Return [X, Y] of the center of cell containing provided text 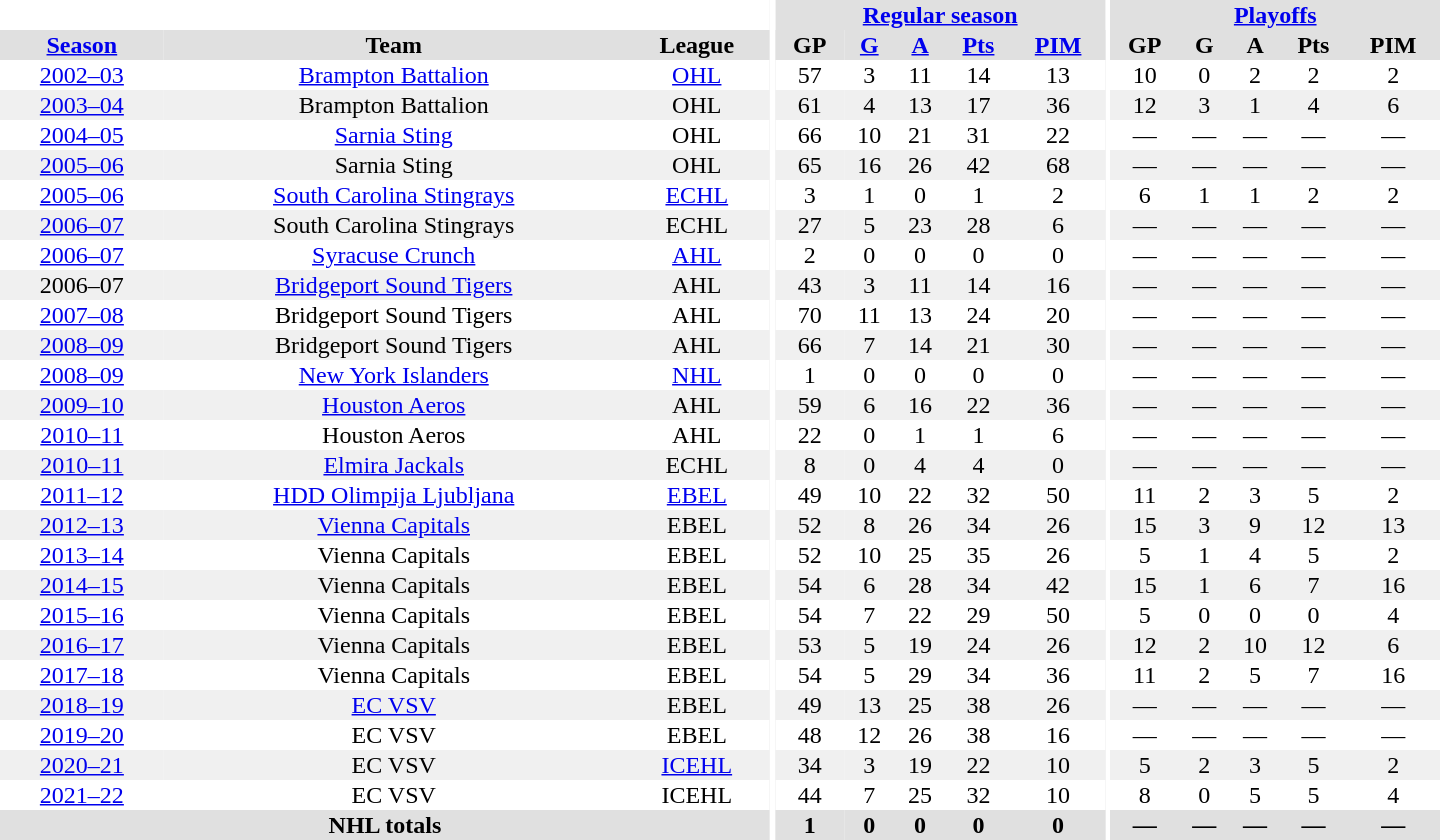
2019–20 [82, 735]
HDD Olimpija Ljubljana [394, 495]
New York Islanders [394, 375]
2003–04 [82, 105]
23 [920, 225]
68 [1058, 165]
48 [810, 735]
2013–14 [82, 555]
57 [810, 75]
17 [979, 105]
2016–17 [82, 645]
Elmira Jackals [394, 465]
2002–03 [82, 75]
Playoffs [1275, 15]
65 [810, 165]
44 [810, 795]
NHL [697, 375]
2015–16 [82, 615]
61 [810, 105]
League [697, 45]
27 [810, 225]
2011–12 [82, 495]
9 [1256, 525]
2004–05 [82, 135]
2020–21 [82, 765]
Syracuse Crunch [394, 255]
53 [810, 645]
43 [810, 285]
Team [394, 45]
31 [979, 135]
2018–19 [82, 705]
2021–22 [82, 795]
2012–13 [82, 525]
30 [1058, 345]
70 [810, 315]
2009–10 [82, 405]
20 [1058, 315]
2017–18 [82, 675]
NHL totals [385, 825]
35 [979, 555]
Regular season [940, 15]
2007–08 [82, 315]
Season [82, 45]
59 [810, 405]
2014–15 [82, 585]
